Search for the cell housing the specified text and yield its [x, y] center coordinate. 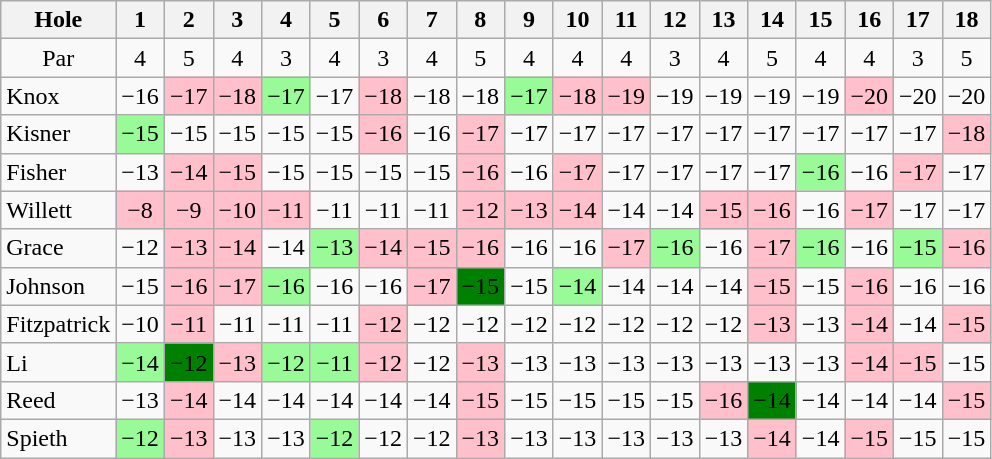
Willett [58, 210]
Li [58, 362]
14 [772, 20]
10 [578, 20]
Knox [58, 96]
6 [384, 20]
Grace [58, 248]
11 [626, 20]
16 [870, 20]
15 [820, 20]
13 [724, 20]
Hole [58, 20]
9 [530, 20]
17 [918, 20]
−8 [140, 210]
2 [188, 20]
1 [140, 20]
18 [966, 20]
Spieth [58, 438]
7 [432, 20]
Fitzpatrick [58, 324]
Johnson [58, 286]
8 [480, 20]
12 [674, 20]
Fisher [58, 172]
Reed [58, 400]
Kisner [58, 134]
Par [58, 58]
−9 [188, 210]
